From the cell containing the given text, extract its center point as [X, Y] coordinate. 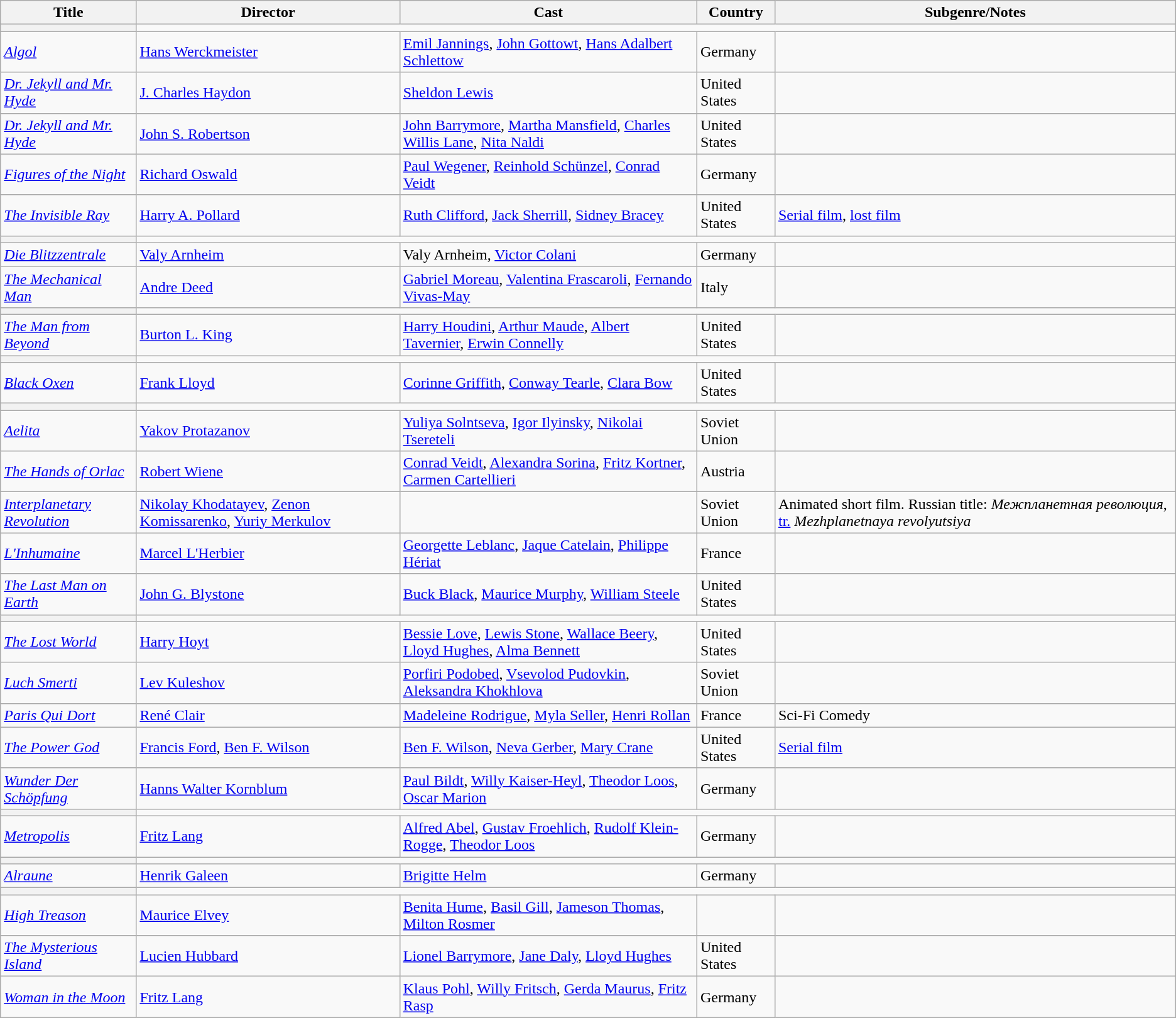
The Lost World [68, 642]
Harry A. Pollard [268, 215]
Andre Deed [268, 287]
Burton L. King [268, 334]
Animated short film. Russian title: Межпланетная революция, tr. Mezhplanetnaya revolyutsiya [975, 513]
Corinne Griffith, Conway Tearle, Clara Bow [548, 383]
Valy Arnheim, Victor Colani [548, 255]
Harry Houdini, Arthur Maude, Albert Tavernier, Erwin Connelly [548, 334]
Marcel L'Herbier [268, 553]
Frank Lloyd [268, 383]
Francis Ford, Ben F. Wilson [268, 748]
Interplanetary Revolution [68, 513]
The Power God [68, 748]
The Last Man on Earth [68, 594]
Robert Wiene [268, 471]
Klaus Pohl, Willy Fritsch, Gerda Maurus, Fritz Rasp [548, 997]
John G. Blystone [268, 594]
The Hands of Orlac [68, 471]
Sci-Fi Comedy [975, 715]
Hanns Walter Kornblum [268, 788]
Nikolay Khodatayev, Zenon Komissarenko, Yuriy Merkulov [268, 513]
The Man from Beyond [68, 334]
Emil Jannings, John Gottowt, Hans Adalbert Schlettow [548, 52]
Wunder Der Schöpfung [68, 788]
Alraune [68, 876]
Benita Hume, Basil Gill, Jameson Thomas, Milton Rosmer [548, 915]
Italy [736, 287]
Aelita [68, 431]
The Invisible Ray [68, 215]
Cast [548, 13]
Hans Werckmeister [268, 52]
Buck Black, Maurice Murphy, William Steele [548, 594]
Paul Wegener, Reinhold Schünzel, Conrad Veidt [548, 175]
Black Oxen [68, 383]
Richard Oswald [268, 175]
Ruth Clifford, Jack Sherrill, Sidney Bracey [548, 215]
Maurice Elvey [268, 915]
Yakov Protazanov [268, 431]
The Mechanical Man [68, 287]
Paul Bildt, Willy Kaiser-Heyl, Theodor Loos, Oscar Marion [548, 788]
Lev Kuleshov [268, 682]
René Clair [268, 715]
Harry Hoyt [268, 642]
Title [68, 13]
Gabriel Moreau, Valentina Frascaroli, Fernando Vivas-May [548, 287]
J. Charles Haydon [268, 93]
Figures of the Night [68, 175]
Conrad Veidt, Alexandra Sorina, Fritz Kortner, Carmen Cartellieri [548, 471]
Madeleine Rodrigue, Myla Seller, Henri Rollan [548, 715]
L'Inhumaine [68, 553]
Lucien Hubbard [268, 956]
Brigitte Helm [548, 876]
Woman in the Moon [68, 997]
Algol [68, 52]
Die Blitzzentrale [68, 255]
Sheldon Lewis [548, 93]
John Barrymore, Martha Mansfield, Charles Willis Lane, Nita Naldi [548, 133]
Porfiri Podobed, Vsevolod Pudovkin, Aleksandra Khokhlova [548, 682]
Georgette Leblanc, Jaque Catelain, Philippe Hériat [548, 553]
Lionel Barrymore, Jane Daly, Lloyd Hughes [548, 956]
Bessie Love, Lewis Stone, Wallace Beery, Lloyd Hughes, Alma Bennett [548, 642]
Ben F. Wilson, Neva Gerber, Mary Crane [548, 748]
Director [268, 13]
Serial film [975, 748]
Valy Arnheim [268, 255]
Subgenre/Notes [975, 13]
Metropolis [68, 836]
John S. Robertson [268, 133]
High Treason [68, 915]
Luch Smerti [68, 682]
Yuliya Solntseva, Igor Ilyinsky, Nikolai Tsereteli [548, 431]
The Mysterious Island [68, 956]
Austria [736, 471]
Alfred Abel, Gustav Froehlich, Rudolf Klein-Rogge, Theodor Loos [548, 836]
Country [736, 13]
Serial film, lost film [975, 215]
Henrik Galeen [268, 876]
Paris Qui Dort [68, 715]
